Return the [X, Y] coordinate for the center point of the cell that contains the specified text.  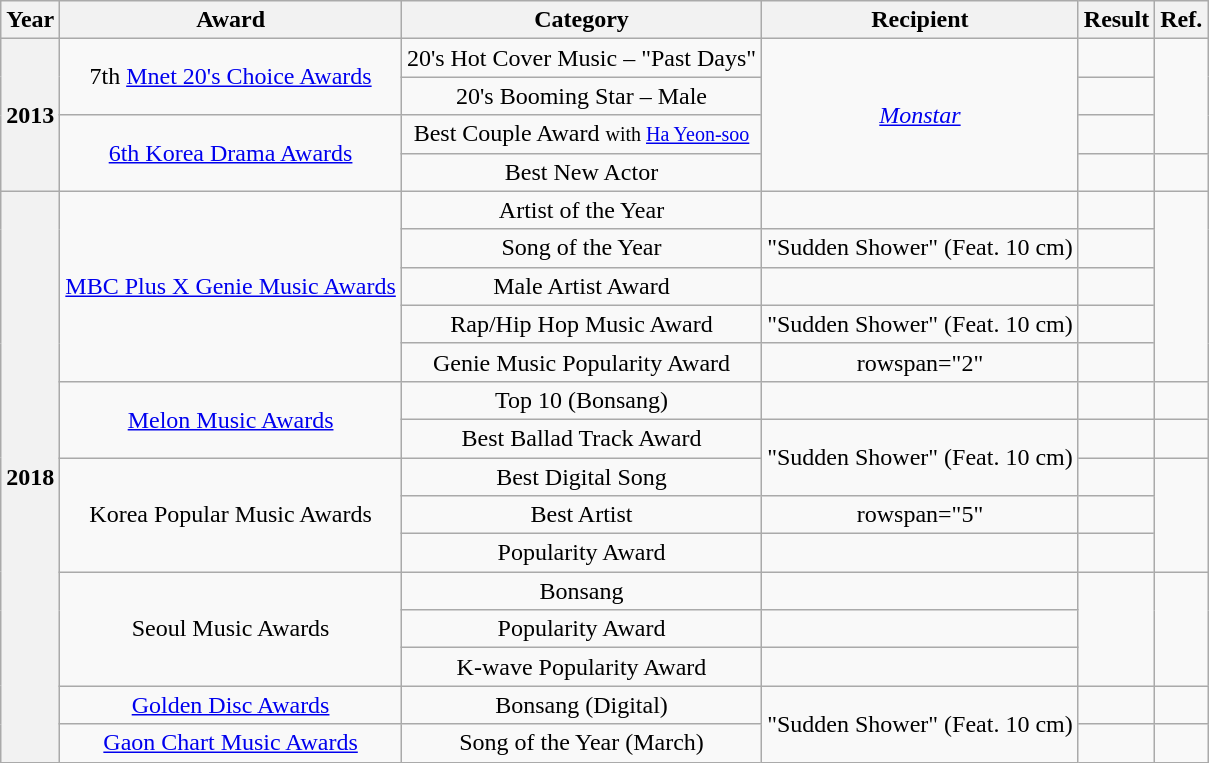
2018 [30, 476]
Ref. [1182, 20]
Golden Disc Awards [231, 705]
20's Hot Cover Music – "Past Days" [581, 58]
20's Booming Star – Male [581, 96]
Result [1116, 20]
rowspan="2" [920, 362]
K-wave Popularity Award [581, 667]
Song of the Year (March) [581, 743]
Rap/Hip Hop Music Award [581, 324]
Bonsang (Digital) [581, 705]
Male Artist Award [581, 286]
Best New Actor [581, 172]
Melon Music Awards [231, 419]
Category [581, 20]
Korea Popular Music Awards [231, 515]
Monstar [920, 115]
Award [231, 20]
Bonsang [581, 591]
Best Ballad Track Award [581, 438]
7th Mnet 20's Choice Awards [231, 77]
Song of the Year [581, 248]
Seoul Music Awards [231, 629]
Best Couple Award with Ha Yeon-soo [581, 134]
Best Artist [581, 515]
Top 10 (Bonsang) [581, 400]
MBC Plus X Genie Music Awards [231, 286]
Gaon Chart Music Awards [231, 743]
6th Korea Drama Awards [231, 153]
Best Digital Song [581, 477]
2013 [30, 115]
Year [30, 20]
Artist of the Year [581, 210]
Genie Music Popularity Award [581, 362]
Recipient [920, 20]
rowspan="5" [920, 515]
